Return the (x, y) coordinate for the center point of the cell that contains the specified text.  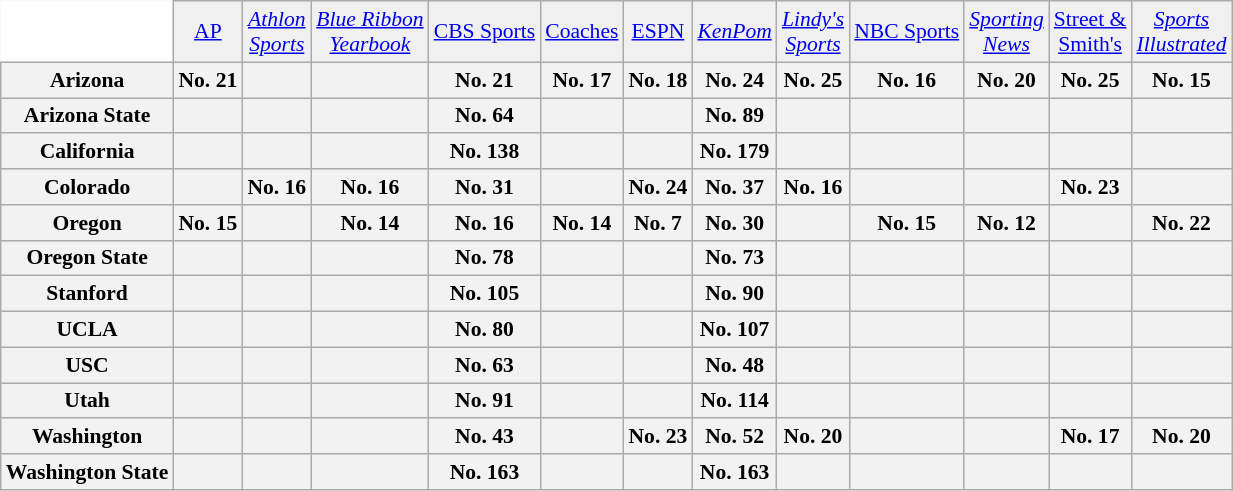
Colorado (88, 187)
AthlonSports (276, 32)
No. 90 (734, 294)
No. 43 (485, 437)
Stanford (88, 294)
No. 138 (485, 152)
UCLA (88, 330)
CBS Sports (485, 32)
No. 7 (658, 223)
SportingNews (1006, 32)
No. 22 (1181, 223)
Blue RibbonYearbook (370, 32)
SportsIllustrated (1181, 32)
No. 31 (485, 187)
Arizona (88, 80)
No. 80 (485, 330)
No. 105 (485, 294)
Oregon (88, 223)
No. 37 (734, 187)
No. 91 (485, 401)
NBC Sports (906, 32)
Lindy'sSports (813, 32)
ESPN (658, 32)
No. 107 (734, 330)
No. 12 (1006, 223)
No. 52 (734, 437)
No. 179 (734, 152)
USC (88, 365)
No. 78 (485, 258)
Coaches (582, 32)
California (88, 152)
No. 63 (485, 365)
Washington (88, 437)
Oregon State (88, 258)
Arizona State (88, 116)
No. 89 (734, 116)
Utah (88, 401)
No. 64 (485, 116)
No. 73 (734, 258)
KenPom (734, 32)
AP (208, 32)
Street &Smith's (1090, 32)
Washington State (88, 472)
No. 30 (734, 223)
No. 114 (734, 401)
No. 18 (658, 80)
No. 48 (734, 365)
